Pinpoint the cell where the given text exists, returning its (X, Y) midpoint coordinate. 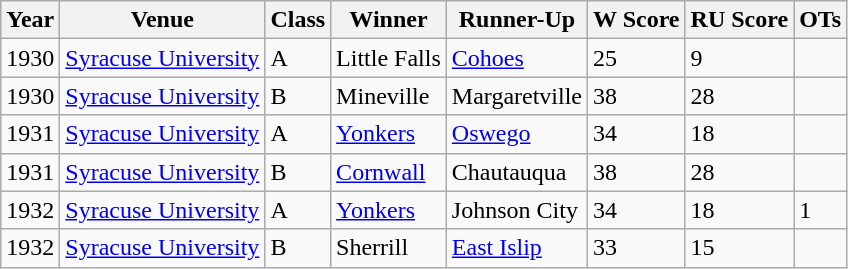
Cohoes (516, 58)
Mineville (389, 96)
Little Falls (389, 58)
Winner (389, 20)
Class (298, 20)
9 (740, 58)
25 (637, 58)
Chautauqua (516, 172)
1 (820, 210)
Cornwall (389, 172)
W Score (637, 20)
Venue (162, 20)
Oswego (516, 134)
OTs (820, 20)
East Islip (516, 248)
15 (740, 248)
Year (30, 20)
Runner-Up (516, 20)
RU Score (740, 20)
33 (637, 248)
Sherrill (389, 248)
Johnson City (516, 210)
Margaretville (516, 96)
